Identify which cell holds the provided text, then report its (X, Y) central coordinate. 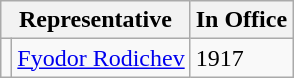
In Office (241, 20)
1917 (241, 58)
Fyodor Rodichev (101, 58)
Representative (96, 20)
